From the cell containing the given text, extract its center point as (x, y) coordinate. 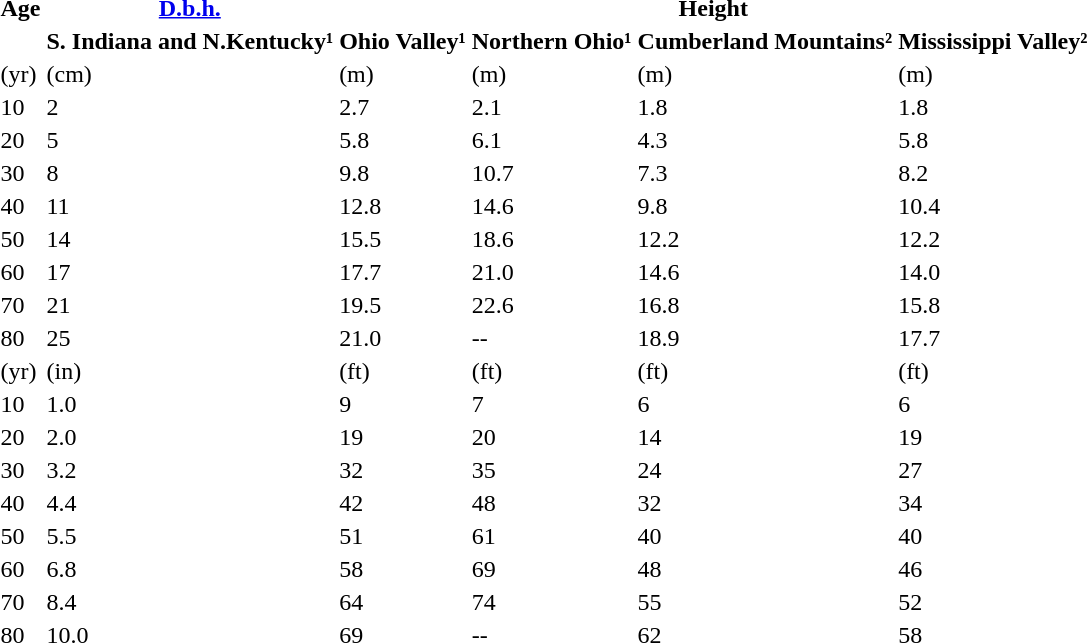
7.3 (765, 173)
6 (765, 404)
2.7 (403, 107)
17.7 (403, 272)
4.4 (190, 503)
S. Indiana and N.Kentucky¹ (190, 41)
10.7 (552, 173)
6.8 (190, 569)
16.8 (765, 305)
19 (403, 437)
1.8 (765, 107)
11 (190, 206)
22.6 (552, 305)
2 (190, 107)
-- (552, 338)
12.8 (403, 206)
7 (552, 404)
3.2 (190, 470)
20 (552, 437)
55 (765, 602)
35 (552, 470)
5 (190, 140)
(cm) (190, 74)
Northern Ohio¹ (552, 41)
2.1 (552, 107)
24 (765, 470)
5.8 (403, 140)
(in) (190, 371)
Cumberland Mountains² (765, 41)
58 (403, 569)
25 (190, 338)
1.0 (190, 404)
18.6 (552, 239)
12.2 (765, 239)
8 (190, 173)
2.0 (190, 437)
69 (552, 569)
Ohio Valley¹ (403, 41)
17 (190, 272)
8.4 (190, 602)
64 (403, 602)
9 (403, 404)
19.5 (403, 305)
6.1 (552, 140)
40 (765, 536)
21 (190, 305)
15.5 (403, 239)
5.5 (190, 536)
18.9 (765, 338)
74 (552, 602)
42 (403, 503)
4.3 (765, 140)
51 (403, 536)
61 (552, 536)
